Capture the cell that displays the provided text and extract its (X, Y) central coordinate. 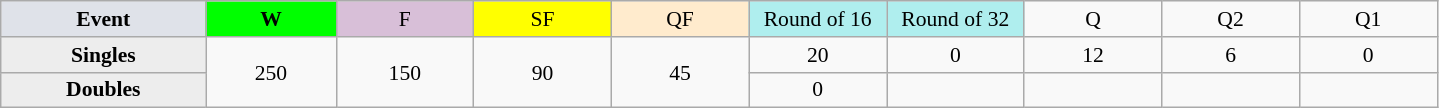
150 (405, 72)
90 (543, 72)
F (405, 19)
6 (1231, 55)
250 (271, 72)
45 (680, 72)
Q1 (1368, 19)
SF (543, 19)
Q2 (1231, 19)
Q (1093, 19)
W (271, 19)
Event (104, 19)
Singles (104, 55)
QF (680, 19)
Doubles (104, 90)
Round of 32 (955, 19)
12 (1093, 55)
Round of 16 (818, 19)
20 (818, 55)
